Output the [X, Y] coordinate of the center of the cell containing the given text.  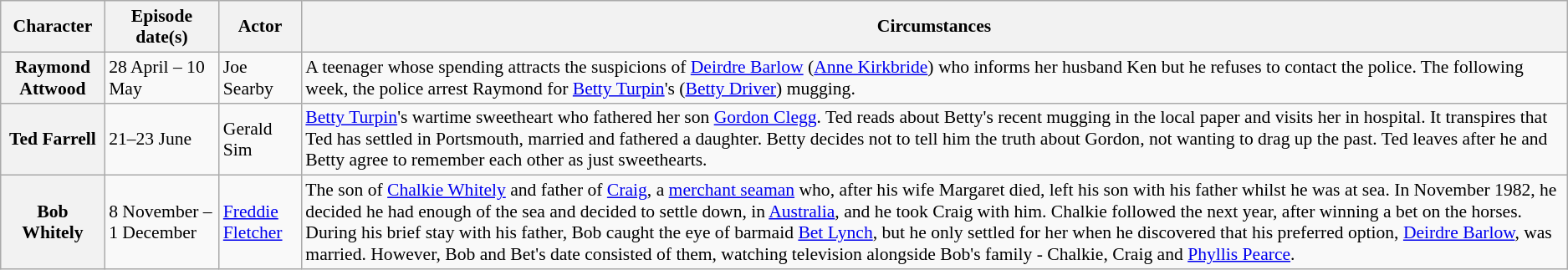
Bob Whitely [53, 222]
28 April – 10 May [162, 77]
8 November – 1 December [162, 222]
Joe Searby [261, 77]
21–23 June [162, 139]
Episode date(s) [162, 27]
Gerald Sim [261, 139]
Freddie Fletcher [261, 222]
Circumstances [933, 27]
Actor [261, 27]
Ted Farrell [53, 139]
Character [53, 27]
Raymond Attwood [53, 77]
